Output the [x, y] coordinate of the center of the cell containing the given text.  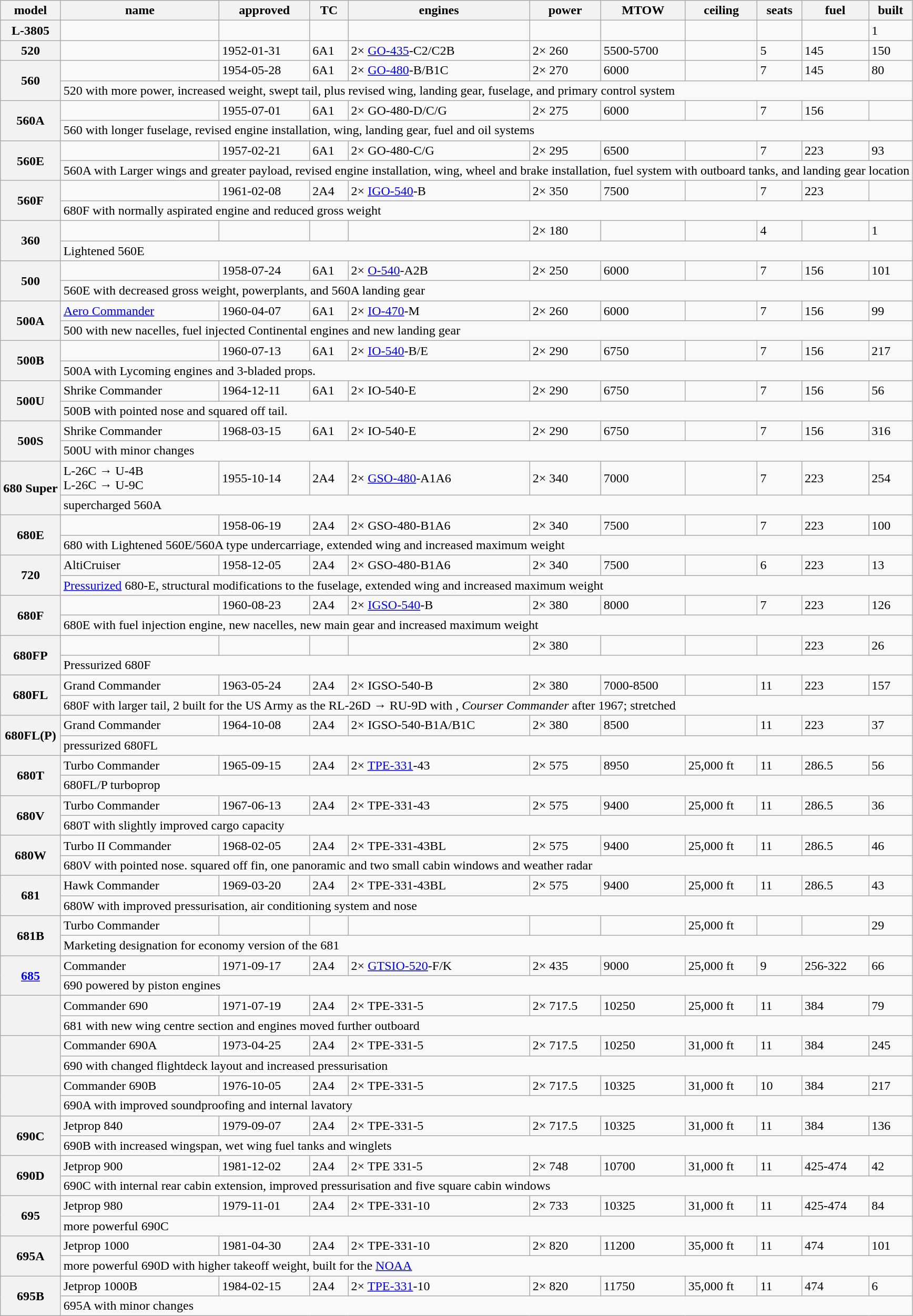
2× GO-480-B/B1C [439, 70]
680FP [31, 655]
more powerful 690D with higher takeoff weight, built for the NOAA [486, 1266]
500 [31, 281]
2× 733 [565, 1206]
680V with pointed nose. squared off fin, one panoramic and two small cabin windows and weather radar [486, 865]
43 [891, 885]
1958-07-24 [265, 271]
1960-08-23 [265, 605]
1955-07-01 [265, 110]
560E [31, 160]
ceiling [722, 11]
10 [779, 1086]
1952-01-31 [265, 50]
681 [31, 895]
seats [779, 11]
1964-12-11 [265, 391]
1981-04-30 [265, 1246]
690 with changed flightdeck layout and increased pressurisation [486, 1066]
2× 295 [565, 150]
2× GO-480-D/C/G [439, 110]
79 [891, 1006]
695 [31, 1216]
680T with slightly improved cargo capacity [486, 825]
560 with longer fuselage, revised engine installation, wing, landing gear, fuel and oil systems [486, 130]
Commander 690 [140, 1006]
1964-10-08 [265, 725]
1965-09-15 [265, 765]
245 [891, 1046]
7000 [643, 478]
8500 [643, 725]
150 [891, 50]
520 with more power, increased weight, swept tail, plus revised wing, landing gear, fuselage, and primary control system [486, 90]
1955-10-14 [265, 478]
5 [779, 50]
690C with internal rear cabin extension, improved pressurisation and five square cabin windows [486, 1186]
Jetprop 1000 [140, 1246]
2× IGSO-540-B1A/B1C [439, 725]
11200 [643, 1246]
1971-07-19 [265, 1006]
engines [439, 11]
2× O-540-A2B [439, 271]
80 [891, 70]
power [565, 11]
695A [31, 1256]
26 [891, 645]
680E [31, 535]
680FL(P) [31, 735]
6500 [643, 150]
680W with improved pressurisation, air conditioning system and nose [486, 905]
9000 [643, 966]
Lightened 560E [486, 251]
99 [891, 311]
1981-12-02 [265, 1166]
1976-10-05 [265, 1086]
TC [329, 11]
pressurized 680FL [486, 745]
Jetprop 980 [140, 1206]
1958-12-05 [265, 565]
500 with new nacelles, fuel injected Continental engines and new landing gear [486, 331]
680T [31, 775]
680W [31, 855]
fuel [835, 11]
1960-07-13 [265, 351]
2× 270 [565, 70]
84 [891, 1206]
720 [31, 575]
690D [31, 1176]
1963-05-24 [265, 685]
46 [891, 845]
supercharged 560A [486, 505]
8000 [643, 605]
1971-09-17 [265, 966]
695B [31, 1296]
2× GTSIO-520-F/K [439, 966]
66 [891, 966]
2× IGO-540-B [439, 190]
560F [31, 200]
1979-11-01 [265, 1206]
29 [891, 926]
136 [891, 1126]
1969-03-20 [265, 885]
1958-06-19 [265, 525]
680 with Lightened 560E/560A type undercarriage, extended wing and increased maximum weight [486, 545]
100 [891, 525]
695A with minor changes [486, 1306]
680 Super [31, 488]
10700 [643, 1166]
500B with pointed nose and squared off tail. [486, 411]
500U with minor changes [486, 451]
9 [779, 966]
Aero Commander [140, 311]
7000-8500 [643, 685]
1979-09-07 [265, 1126]
157 [891, 685]
500U [31, 401]
Pressurized 680F [486, 665]
680F with larger tail, 2 built for the US Army as the RL-26D → RU-9D with , Courser Commander after 1967; stretched [486, 705]
Marketing designation for economy version of the 681 [486, 946]
256-322 [835, 966]
36 [891, 805]
1968-02-05 [265, 845]
Jetprop 900 [140, 1166]
Commander 690A [140, 1046]
680F [31, 615]
680F with normally aspirated engine and reduced gross weight [486, 210]
11750 [643, 1286]
680E with fuel injection engine, new nacelles, new main gear and increased maximum weight [486, 625]
560A [31, 120]
126 [891, 605]
2× 748 [565, 1166]
680V [31, 815]
560 [31, 80]
254 [891, 478]
Commander 690B [140, 1086]
more powerful 690C [486, 1226]
500B [31, 361]
approved [265, 11]
2× GO-435-C2/C2B [439, 50]
2× IO-470-M [439, 311]
680FL/P turboprop [486, 785]
685 [31, 976]
1960-04-07 [265, 311]
1954-05-28 [265, 70]
681 with new wing centre section and engines moved further outboard [486, 1026]
built [891, 11]
42 [891, 1166]
1967-06-13 [265, 805]
2× 180 [565, 230]
L-3805 [31, 31]
1968-03-15 [265, 431]
2× TPE 331-5 [439, 1166]
13 [891, 565]
2× 350 [565, 190]
1973-04-25 [265, 1046]
AltiCruiser [140, 565]
Commander [140, 966]
316 [891, 431]
Jetprop 1000B [140, 1286]
2× 250 [565, 271]
2× GSO-480-A1A6 [439, 478]
MTOW [643, 11]
model [31, 11]
37 [891, 725]
93 [891, 150]
4 [779, 230]
name [140, 11]
1984-02-15 [265, 1286]
L-26C → U-4BL-26C → U-9C [140, 478]
2× GO-480-C/G [439, 150]
2× 275 [565, 110]
5500-5700 [643, 50]
Hawk Commander [140, 885]
690C [31, 1136]
2× 435 [565, 966]
1957-02-21 [265, 150]
8950 [643, 765]
500A [31, 321]
Pressurized 680-E, structural modifications to the fuselage, extended wing and increased maximum weight [486, 585]
520 [31, 50]
690B with increased wingspan, wet wing fuel tanks and winglets [486, 1146]
690A with improved soundproofing and internal lavatory [486, 1106]
500S [31, 441]
681B [31, 936]
560E with decreased gross weight, powerplants, and 560A landing gear [486, 291]
1961-02-08 [265, 190]
2× IO-540-B/E [439, 351]
500A with Lycoming engines and 3-bladed props. [486, 371]
Turbo II Commander [140, 845]
680FL [31, 695]
360 [31, 240]
Jetprop 840 [140, 1126]
690 powered by piston engines [486, 986]
